Extract the (x, y) coordinate from the center of the cell holding the provided text.  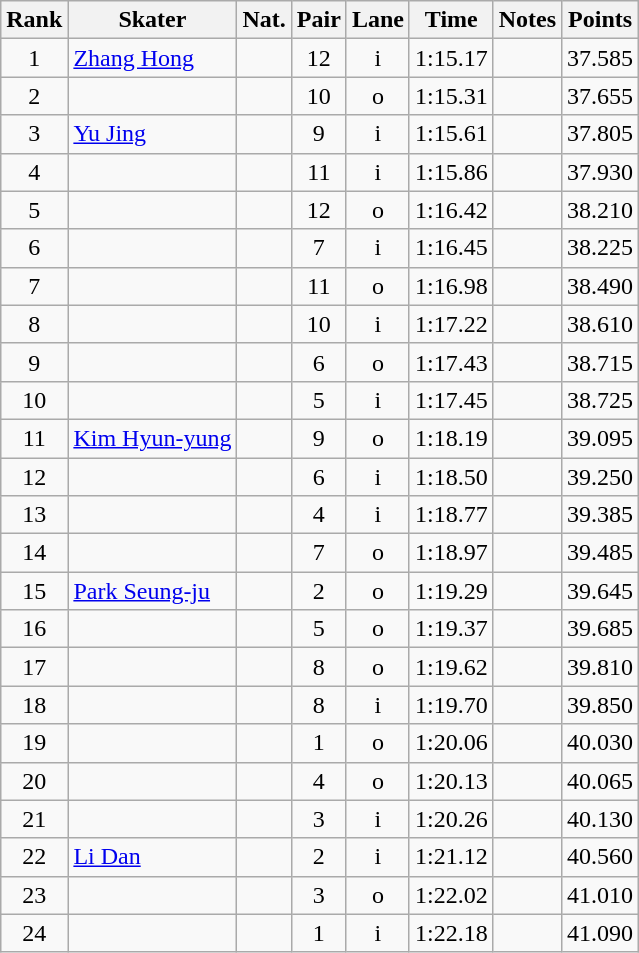
24 (34, 933)
39.685 (600, 629)
1:15.31 (451, 96)
1:19.29 (451, 591)
17 (34, 667)
1:20.06 (451, 743)
38.490 (600, 286)
39.645 (600, 591)
1:16.98 (451, 286)
39.385 (600, 515)
40.030 (600, 743)
23 (34, 895)
1:18.50 (451, 477)
Zhang Hong (152, 58)
Pair (318, 20)
1:20.13 (451, 781)
41.010 (600, 895)
Rank (34, 20)
Nat. (264, 20)
15 (34, 591)
Park Seung-ju (152, 591)
1:15.86 (451, 172)
40.065 (600, 781)
1:15.61 (451, 134)
39.095 (600, 438)
16 (34, 629)
1:17.43 (451, 362)
1:19.62 (451, 667)
Lane (378, 20)
Time (451, 20)
37.805 (600, 134)
1:20.26 (451, 819)
13 (34, 515)
1:22.02 (451, 895)
18 (34, 705)
1:21.12 (451, 857)
1:16.42 (451, 210)
37.585 (600, 58)
39.850 (600, 705)
14 (34, 553)
38.715 (600, 362)
1:22.18 (451, 933)
Notes (527, 20)
41.090 (600, 933)
37.930 (600, 172)
1:19.70 (451, 705)
1:19.37 (451, 629)
Points (600, 20)
Skater (152, 20)
38.225 (600, 248)
20 (34, 781)
38.725 (600, 400)
21 (34, 819)
1:17.45 (451, 400)
22 (34, 857)
40.130 (600, 819)
1:16.45 (451, 248)
39.250 (600, 477)
1:15.17 (451, 58)
39.485 (600, 553)
38.610 (600, 324)
40.560 (600, 857)
38.210 (600, 210)
19 (34, 743)
Li Dan (152, 857)
1:18.19 (451, 438)
Kim Hyun-yung (152, 438)
39.810 (600, 667)
1:18.77 (451, 515)
37.655 (600, 96)
1:18.97 (451, 553)
Yu Jing (152, 134)
1:17.22 (451, 324)
